Return the (X, Y) coordinate for the center point of the cell that contains the specified text.  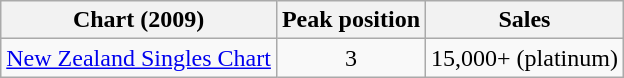
Peak position (350, 20)
15,000+ (platinum) (525, 58)
3 (350, 58)
Sales (525, 20)
New Zealand Singles Chart (139, 58)
Chart (2009) (139, 20)
